Capture the cell that displays the provided text and extract its (X, Y) central coordinate. 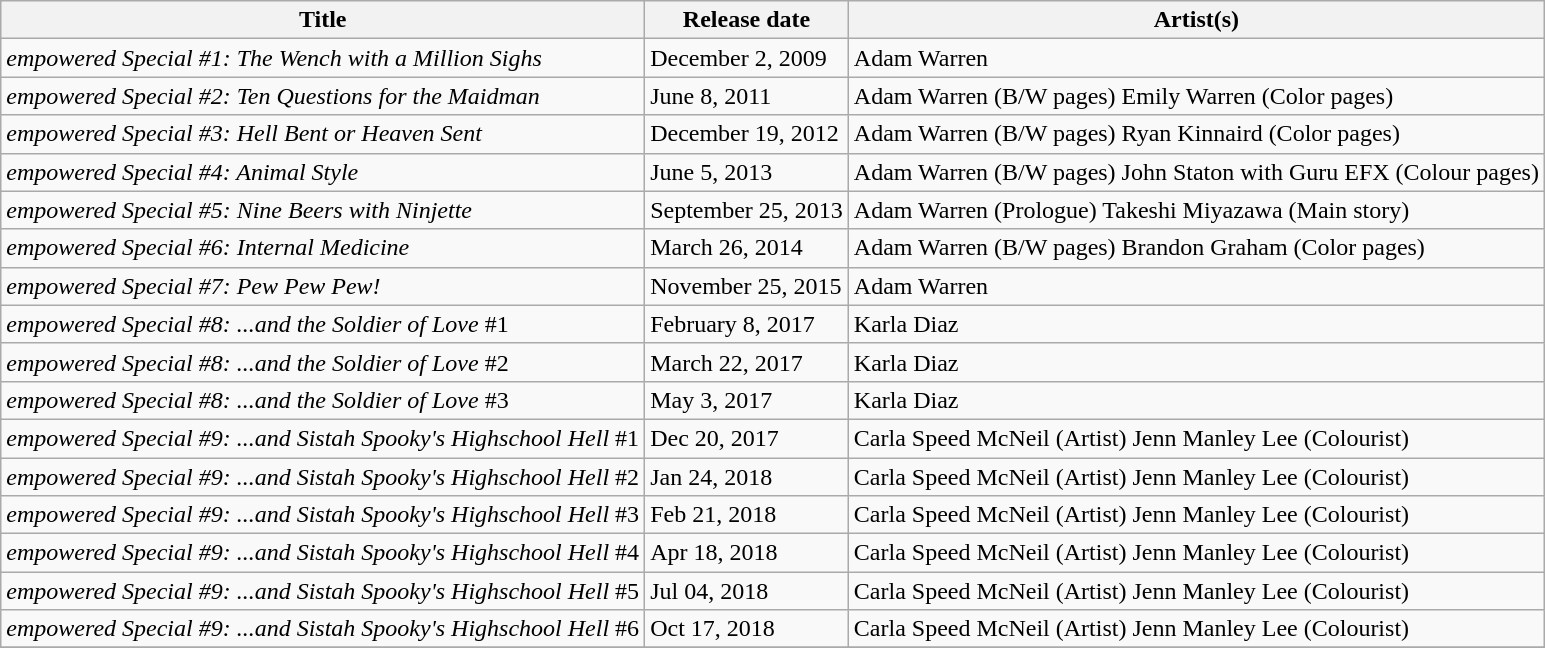
June 8, 2011 (747, 96)
Adam Warren (B/W pages) Brandon Graham (Color pages) (1196, 248)
Adam Warren (B/W pages) Emily Warren (Color pages) (1196, 96)
empowered Special #9: ...and Sistah Spooky's Highschool Hell #1 (323, 438)
empowered Special #9: ...and Sistah Spooky's Highschool Hell #5 (323, 591)
Dec 20, 2017 (747, 438)
Artist(s) (1196, 20)
Title (323, 20)
Adam Warren (Prologue) Takeshi Miyazawa (Main story) (1196, 210)
empowered Special #2: Ten Questions for the Maidman (323, 96)
Jul 04, 2018 (747, 591)
June 5, 2013 (747, 172)
empowered Special #7: Pew Pew Pew! (323, 286)
empowered Special #8: ...and the Soldier of Love #1 (323, 324)
Adam Warren (B/W pages) John Staton with Guru EFX (Colour pages) (1196, 172)
September 25, 2013 (747, 210)
empowered Special #9: ...and Sistah Spooky's Highschool Hell #6 (323, 629)
empowered Special #3: Hell Bent or Heaven Sent (323, 134)
empowered Special #5: Nine Beers with Ninjette (323, 210)
Apr 18, 2018 (747, 553)
Adam Warren (B/W pages) Ryan Kinnaird (Color pages) (1196, 134)
empowered Special #8: ...and the Soldier of Love #3 (323, 400)
empowered Special #9: ...and Sistah Spooky's Highschool Hell #2 (323, 477)
empowered Special #1: The Wench with a Million Sighs (323, 58)
November 25, 2015 (747, 286)
December 19, 2012 (747, 134)
empowered Special #4: Animal Style (323, 172)
Oct 17, 2018 (747, 629)
February 8, 2017 (747, 324)
empowered Special #9: ...and Sistah Spooky's Highschool Hell #3 (323, 515)
December 2, 2009 (747, 58)
Release date (747, 20)
Jan 24, 2018 (747, 477)
March 22, 2017 (747, 362)
Feb 21, 2018 (747, 515)
May 3, 2017 (747, 400)
empowered Special #8: ...and the Soldier of Love #2 (323, 362)
empowered Special #6: Internal Medicine (323, 248)
empowered Special #9: ...and Sistah Spooky's Highschool Hell #4 (323, 553)
March 26, 2014 (747, 248)
